Determine the (X, Y) coordinate at the center of the cell enclosing the given text.  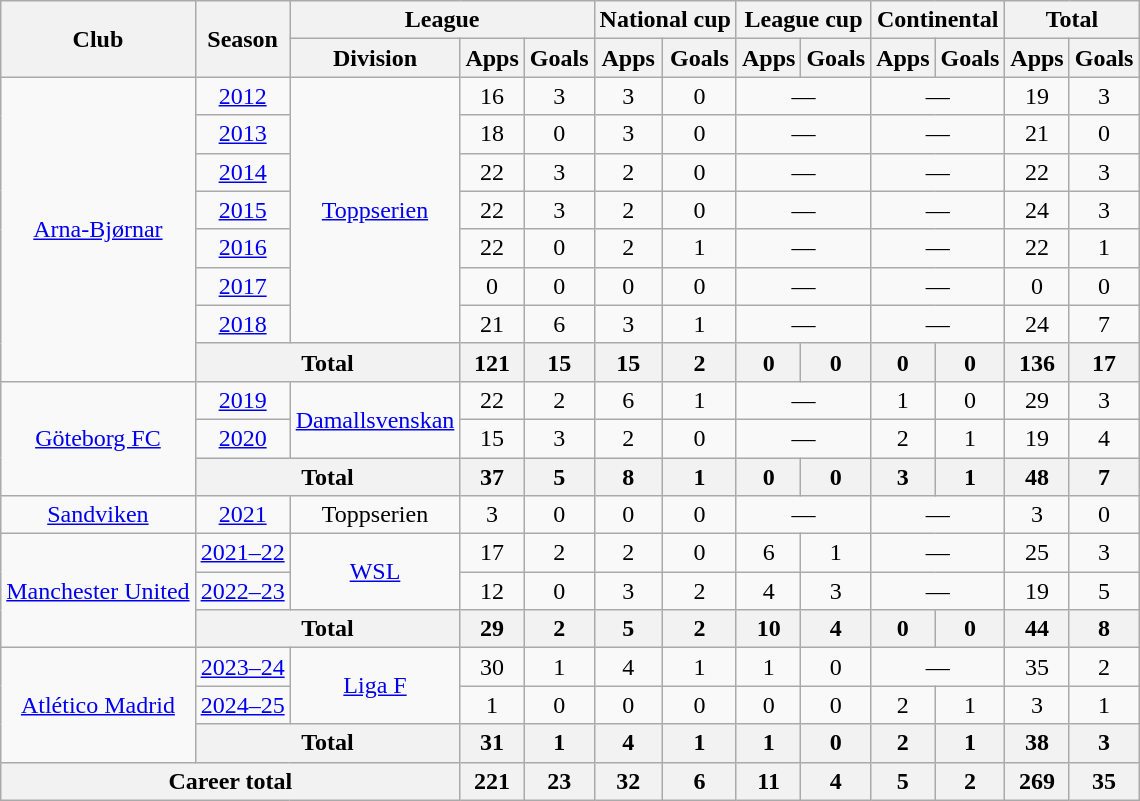
League cup (803, 20)
10 (768, 629)
Career total (230, 781)
38 (1037, 743)
121 (492, 362)
National cup (665, 20)
2024–25 (242, 705)
WSL (375, 572)
2016 (242, 248)
32 (628, 781)
2014 (242, 172)
37 (492, 477)
16 (492, 96)
30 (492, 667)
23 (559, 781)
Continental (938, 20)
12 (492, 591)
Season (242, 39)
Göteborg FC (98, 438)
League (442, 20)
2012 (242, 96)
2023–24 (242, 667)
2017 (242, 286)
136 (1037, 362)
2020 (242, 438)
Manchester United (98, 591)
Atlético Madrid (98, 705)
2013 (242, 134)
25 (1037, 553)
Liga F (375, 686)
Sandviken (98, 515)
Damallsvenskan (375, 419)
31 (492, 743)
221 (492, 781)
2019 (242, 400)
48 (1037, 477)
Arna-Bjørnar (98, 229)
2018 (242, 324)
44 (1037, 629)
2021 (242, 515)
2022–23 (242, 591)
2015 (242, 210)
18 (492, 134)
2021–22 (242, 553)
269 (1037, 781)
Club (98, 39)
11 (768, 781)
Division (375, 58)
